From the cell containing the given text, extract its center point as [X, Y] coordinate. 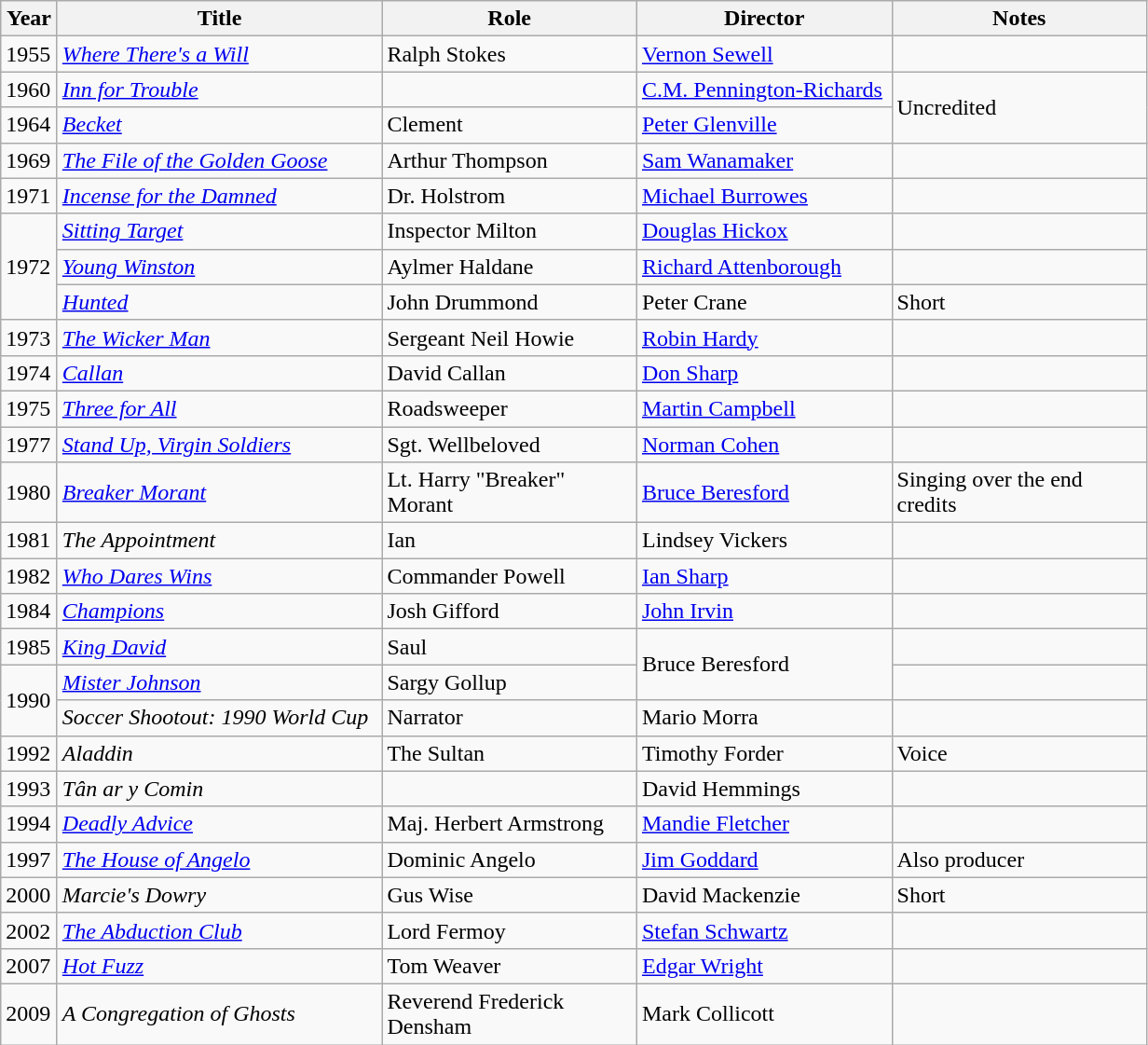
Sgt. Wellbeloved [510, 445]
Ian [510, 541]
Peter Crane [764, 302]
Ian Sharp [764, 576]
1994 [30, 824]
Mandie Fletcher [764, 824]
Douglas Hickox [764, 231]
Role [510, 19]
1985 [30, 647]
Don Sharp [764, 373]
1982 [30, 576]
Lindsey Vickers [764, 541]
John Drummond [510, 302]
Dominic Angelo [510, 859]
Maj. Herbert Armstrong [510, 824]
Saul [510, 647]
Champions [220, 612]
2009 [30, 1014]
John Irvin [764, 612]
Aladdin [220, 753]
Sam Wanamaker [764, 160]
Voice [1019, 753]
1977 [30, 445]
The House of Angelo [220, 859]
Martin Campbell [764, 408]
1972 [30, 267]
Inn for Trouble [220, 89]
1971 [30, 196]
Year [30, 19]
1975 [30, 408]
Jim Goddard [764, 859]
Callan [220, 373]
The Sultan [510, 753]
Peter Glenville [764, 125]
The Wicker Man [220, 337]
1980 [30, 492]
Mark Collicott [764, 1014]
1973 [30, 337]
Lord Fermoy [510, 930]
Director [764, 19]
Michael Burrowes [764, 196]
Richard Attenborough [764, 267]
Title [220, 19]
Stand Up, Virgin Soldiers [220, 445]
1964 [30, 125]
Who Dares Wins [220, 576]
Lt. Harry "Breaker" Morant [510, 492]
Singing over the end credits [1019, 492]
Notes [1019, 19]
1992 [30, 753]
David Callan [510, 373]
Robin Hardy [764, 337]
Aylmer Haldane [510, 267]
1960 [30, 89]
Where There's a Will [220, 54]
Sitting Target [220, 231]
King David [220, 647]
Breaker Morant [220, 492]
Timothy Forder [764, 753]
Sergeant Neil Howie [510, 337]
The File of the Golden Goose [220, 160]
2007 [30, 966]
Arthur Thompson [510, 160]
Commander Powell [510, 576]
Marcie's Dowry [220, 895]
Roadsweeper [510, 408]
Edgar Wright [764, 966]
Also producer [1019, 859]
Hot Fuzz [220, 966]
Reverend Frederick Densham [510, 1014]
Mario Morra [764, 718]
Incense for the Damned [220, 196]
David Mackenzie [764, 895]
Becket [220, 125]
David Hemmings [764, 789]
Deadly Advice [220, 824]
Norman Cohen [764, 445]
Hunted [220, 302]
Sargy Gollup [510, 682]
Clement [510, 125]
Mister Johnson [220, 682]
1984 [30, 612]
Narrator [510, 718]
Uncredited [1019, 107]
1990 [30, 700]
Inspector Milton [510, 231]
Stefan Schwartz [764, 930]
Tom Weaver [510, 966]
1955 [30, 54]
Josh Gifford [510, 612]
Soccer Shootout: 1990 World Cup [220, 718]
1974 [30, 373]
1981 [30, 541]
2002 [30, 930]
Dr. Holstrom [510, 196]
Ralph Stokes [510, 54]
1993 [30, 789]
The Appointment [220, 541]
1997 [30, 859]
Gus Wise [510, 895]
C.M. Pennington-Richards [764, 89]
Three for All [220, 408]
Tân ar y Comin [220, 789]
Vernon Sewell [764, 54]
2000 [30, 895]
The Abduction Club [220, 930]
1969 [30, 160]
Young Winston [220, 267]
A Congregation of Ghosts [220, 1014]
